From the cell containing the given text, extract its center point as [X, Y] coordinate. 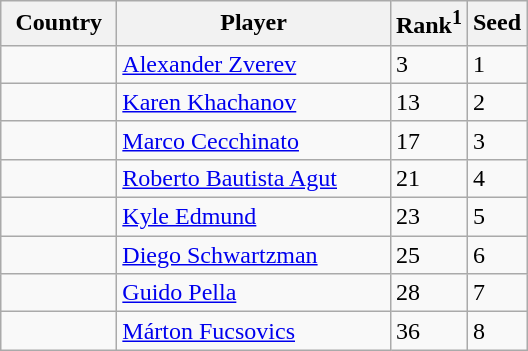
Country [59, 24]
25 [428, 255]
Rank1 [428, 24]
Karen Khachanov [254, 102]
1 [496, 64]
17 [428, 140]
Diego Schwartzman [254, 255]
Player [254, 24]
6 [496, 255]
5 [496, 217]
8 [496, 331]
7 [496, 293]
28 [428, 293]
13 [428, 102]
Guido Pella [254, 293]
36 [428, 331]
Kyle Edmund [254, 217]
21 [428, 178]
2 [496, 102]
Márton Fucsovics [254, 331]
23 [428, 217]
Roberto Bautista Agut [254, 178]
Seed [496, 24]
4 [496, 178]
Marco Cecchinato [254, 140]
Alexander Zverev [254, 64]
